Provide the (X, Y) coordinate of the cell's center where the given text is located.  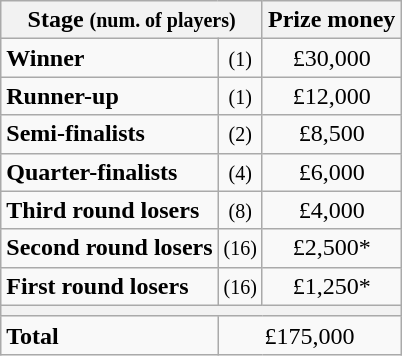
£4,000 (331, 210)
Winner (110, 58)
Total (110, 335)
Prize money (331, 20)
(2) (240, 134)
First round losers (110, 286)
£175,000 (310, 335)
Runner-up (110, 96)
(4) (240, 172)
Stage (num. of players) (132, 20)
£12,000 (331, 96)
£6,000 (331, 172)
Semi-finalists (110, 134)
Second round losers (110, 248)
£2,500* (331, 248)
£1,250* (331, 286)
(8) (240, 210)
Quarter-finalists (110, 172)
£8,500 (331, 134)
Third round losers (110, 210)
£30,000 (331, 58)
